Provide the [x, y] coordinate of the cell's center where the given text is located.  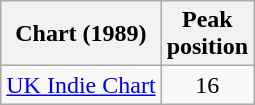
Chart (1989) [81, 34]
UK Indie Chart [81, 85]
16 [207, 85]
Peakposition [207, 34]
